Determine the [X, Y] coordinate at the center of the cell enclosing the given text.  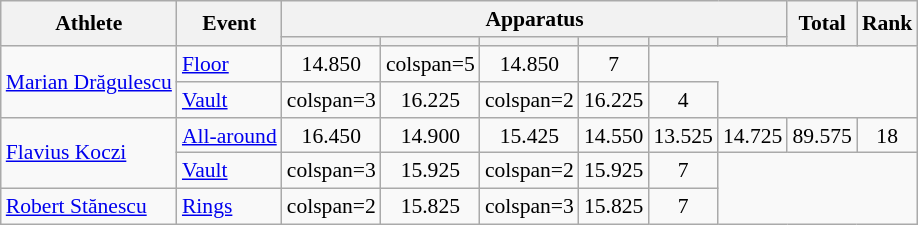
Marian Drăgulescu [89, 82]
colspan=5 [430, 64]
89.575 [822, 136]
Event [230, 24]
Rank [888, 24]
14.725 [752, 136]
4 [682, 100]
Robert Stănescu [89, 207]
Rings [230, 207]
Total [822, 24]
All-around [230, 136]
14.550 [614, 136]
14.900 [430, 136]
15.425 [530, 136]
13.525 [682, 136]
Flavius Koczi [89, 154]
Apparatus [535, 19]
16.450 [332, 136]
18 [888, 136]
Athlete [89, 24]
Floor [230, 64]
